Pinpoint the cell where the given text exists, returning its (X, Y) midpoint coordinate. 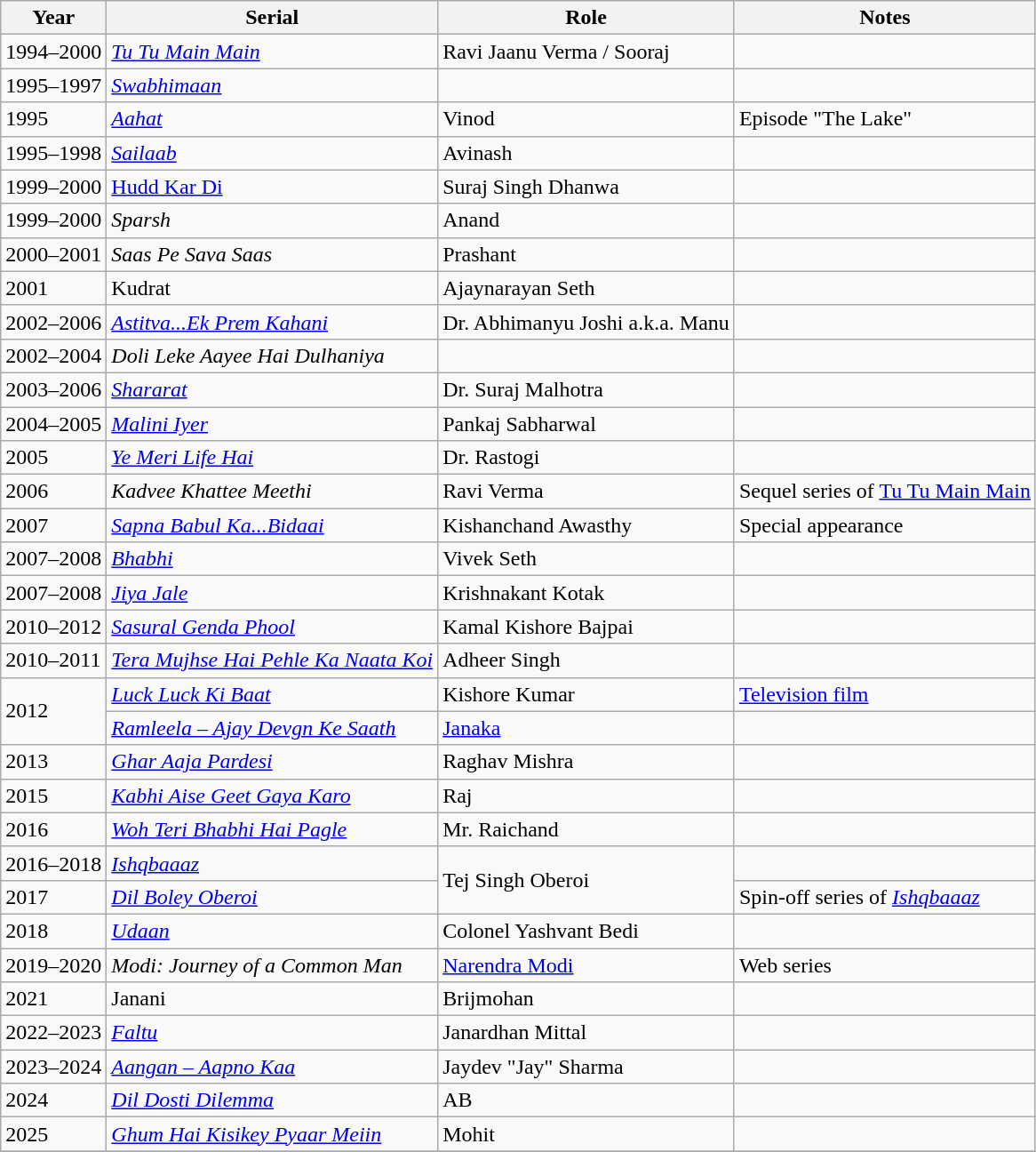
Prashant (586, 254)
2006 (53, 492)
2016–2018 (53, 863)
Tera Mujhse Hai Pehle Ka Naata Koi (272, 660)
Saas Pe Sava Saas (272, 254)
Dr. Abhimanyu Joshi a.k.a. Manu (586, 322)
Bhabhi (272, 559)
Sparsh (272, 220)
Kishore Kumar (586, 694)
Astitva...Ek Prem Kahani (272, 322)
Ghar Aaja Pardesi (272, 762)
Hudd Kar Di (272, 187)
Anand (586, 220)
2001 (53, 288)
Dr. Rastogi (586, 458)
2007 (53, 525)
2016 (53, 829)
Spin-off series of Ishqbaaaz (885, 897)
2013 (53, 762)
2015 (53, 796)
2010–2011 (53, 660)
2025 (53, 1134)
Narendra Modi (586, 964)
1994–2000 (53, 52)
Sailaab (272, 153)
Swabhimaan (272, 85)
Kamal Kishore Bajpai (586, 627)
Ravi Verma (586, 492)
Janaka (586, 728)
2021 (53, 999)
Raghav Mishra (586, 762)
Jiya Jale (272, 593)
Avinash (586, 153)
Sapna Babul Ka...Bidaai (272, 525)
Jaydev "Jay" Sharma (586, 1067)
Doli Leke Aayee Hai Dulhaniya (272, 356)
1995–1998 (53, 153)
Mohit (586, 1134)
Notes (885, 18)
Tu Tu Main Main (272, 52)
Sasural Genda Phool (272, 627)
Serial (272, 18)
Sequel series of Tu Tu Main Main (885, 492)
Kishanchand Awasthy (586, 525)
Modi: Journey of a Common Man (272, 964)
Dil Boley Oberoi (272, 897)
Dil Dosti Dilemma (272, 1100)
2017 (53, 897)
Dr. Suraj Malhotra (586, 389)
Udaan (272, 931)
Mr. Raichand (586, 829)
Woh Teri Bhabhi Hai Pagle (272, 829)
2005 (53, 458)
Krishnakant Kotak (586, 593)
Kudrat (272, 288)
2024 (53, 1100)
Role (586, 18)
Adheer Singh (586, 660)
Shararat (272, 389)
Ishqbaaaz (272, 863)
2018 (53, 931)
Ye Meri Life Hai (272, 458)
Malini Iyer (272, 424)
2000–2001 (53, 254)
2003–2006 (53, 389)
Brijmohan (586, 999)
Vinod (586, 119)
Ajaynarayan Seth (586, 288)
Web series (885, 964)
1995 (53, 119)
Janani (272, 999)
Aangan – Aapno Kaa (272, 1067)
Faltu (272, 1033)
2010–2012 (53, 627)
Suraj Singh Dhanwa (586, 187)
Aahat (272, 119)
AB (586, 1100)
2022–2023 (53, 1033)
Kadvee Khattee Meethi (272, 492)
2012 (53, 711)
Ravi Jaanu Verma / Sooraj (586, 52)
Raj (586, 796)
2019–2020 (53, 964)
2004–2005 (53, 424)
2002–2004 (53, 356)
Ramleela – Ajay Devgn Ke Saath (272, 728)
Pankaj Sabharwal (586, 424)
Special appearance (885, 525)
Vivek Seth (586, 559)
Luck Luck Ki Baat (272, 694)
Television film (885, 694)
Tej Singh Oberoi (586, 880)
Janardhan Mittal (586, 1033)
Ghum Hai Kisikey Pyaar Meiin (272, 1134)
Episode "The Lake" (885, 119)
1995–1997 (53, 85)
2002–2006 (53, 322)
Colonel Yashvant Bedi (586, 931)
Year (53, 18)
2023–2024 (53, 1067)
Kabhi Aise Geet Gaya Karo (272, 796)
